Capture the cell that displays the provided text and extract its [x, y] central coordinate. 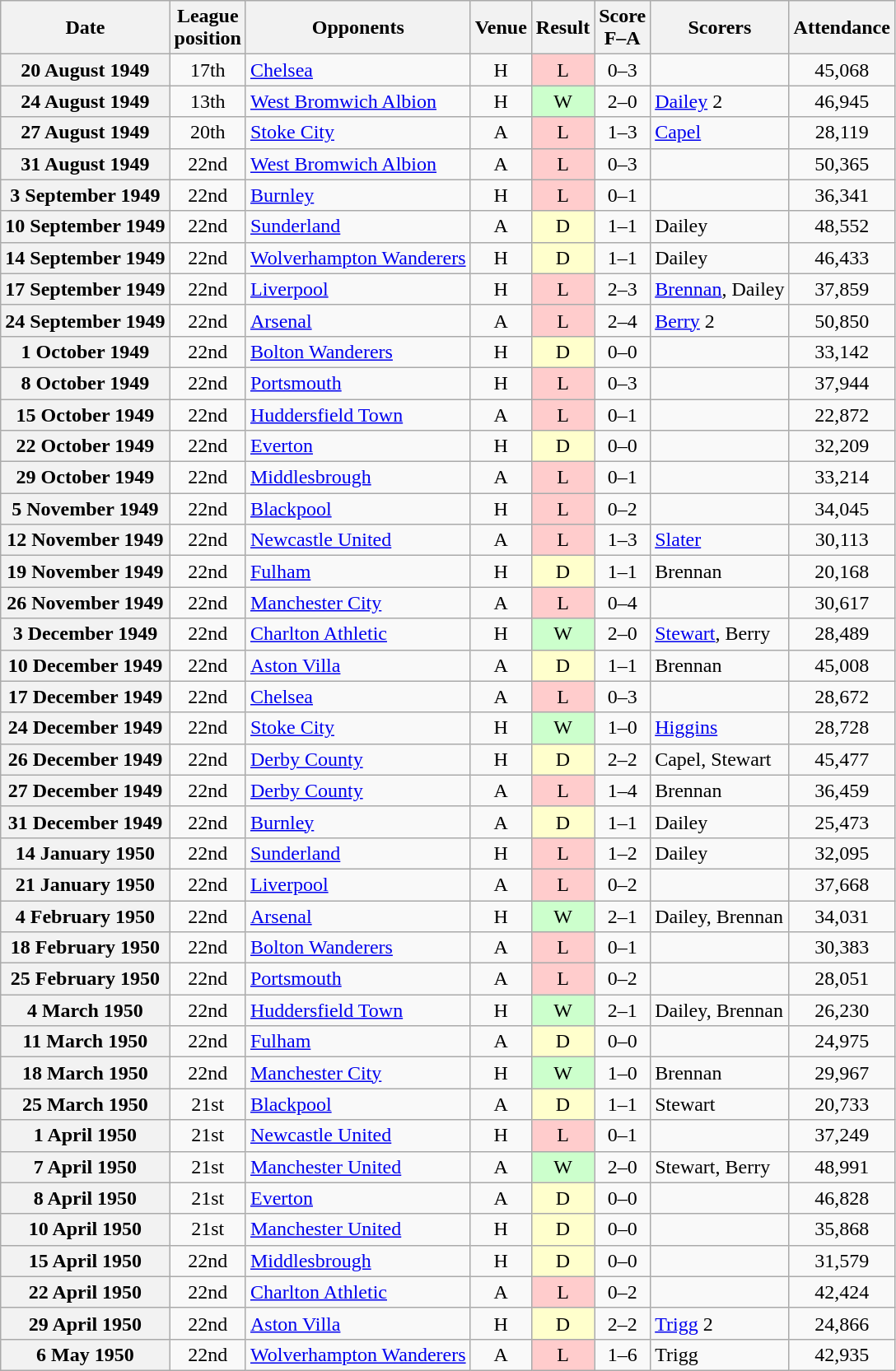
24,866 [842, 1323]
Scorers [720, 28]
45,477 [842, 759]
20,733 [842, 1104]
31 August 1949 [86, 164]
Brennan, Dailey [720, 289]
34,031 [842, 916]
28,489 [842, 634]
24 August 1949 [86, 101]
29,967 [842, 1073]
19 November 1949 [86, 571]
2–3 [623, 289]
15 October 1949 [86, 414]
28,051 [842, 979]
45,008 [842, 665]
4 March 1950 [86, 1010]
3 December 1949 [86, 634]
36,459 [842, 790]
46,433 [842, 258]
27 August 1949 [86, 133]
46,828 [842, 1198]
8 April 1950 [86, 1198]
20 August 1949 [86, 70]
33,214 [842, 478]
32,209 [842, 446]
21 January 1950 [86, 884]
1–4 [623, 790]
3 September 1949 [86, 195]
Higgins [720, 728]
Opponents [357, 28]
33,142 [842, 352]
31 December 1949 [86, 822]
26 November 1949 [86, 603]
37,944 [842, 383]
48,552 [842, 226]
17 December 1949 [86, 697]
45,068 [842, 70]
13th [208, 101]
5 November 1949 [86, 509]
34,045 [842, 509]
22 October 1949 [86, 446]
50,850 [842, 320]
Attendance [842, 28]
32,095 [842, 853]
Leagueposition [208, 28]
17th [208, 70]
24 December 1949 [86, 728]
Trigg 2 [720, 1323]
10 April 1950 [86, 1229]
27 December 1949 [86, 790]
Date [86, 28]
15 April 1950 [86, 1261]
28,119 [842, 133]
46,945 [842, 101]
1 April 1950 [86, 1136]
30,383 [842, 948]
Slater [720, 540]
18 February 1950 [86, 948]
1–2 [623, 853]
24,975 [842, 1042]
26 December 1949 [86, 759]
Capel [720, 133]
29 April 1950 [86, 1323]
35,868 [842, 1229]
37,859 [842, 289]
Venue [501, 28]
24 September 1949 [86, 320]
48,991 [842, 1167]
10 September 1949 [86, 226]
50,365 [842, 164]
Result [562, 28]
20th [208, 133]
14 September 1949 [86, 258]
42,424 [842, 1292]
29 October 1949 [86, 478]
6 May 1950 [86, 1355]
26,230 [842, 1010]
14 January 1950 [86, 853]
Trigg [720, 1355]
42,935 [842, 1355]
18 March 1950 [86, 1073]
31,579 [842, 1261]
11 March 1950 [86, 1042]
Berry 2 [720, 320]
Capel, Stewart [720, 759]
4 February 1950 [86, 916]
36,341 [842, 195]
22,872 [842, 414]
25 February 1950 [86, 979]
7 April 1950 [86, 1167]
25,473 [842, 822]
28,728 [842, 728]
20,168 [842, 571]
30,617 [842, 603]
8 October 1949 [86, 383]
30,113 [842, 540]
1 October 1949 [86, 352]
10 December 1949 [86, 665]
17 September 1949 [86, 289]
22 April 1950 [86, 1292]
0–4 [623, 603]
Dailey 2 [720, 101]
2–4 [623, 320]
12 November 1949 [86, 540]
37,668 [842, 884]
28,672 [842, 697]
25 March 1950 [86, 1104]
37,249 [842, 1136]
1–6 [623, 1355]
Stewart [720, 1104]
ScoreF–A [623, 28]
